From the cell containing the given text, extract its center point as [X, Y] coordinate. 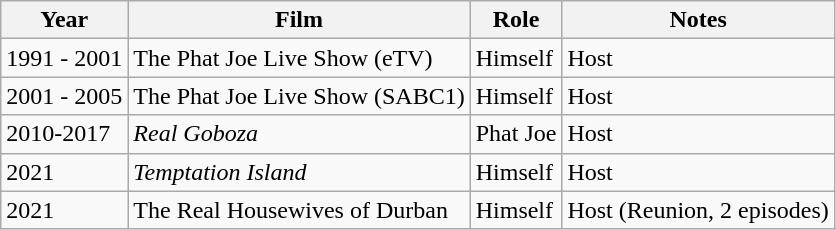
The Phat Joe Live Show (eTV) [299, 58]
Year [64, 20]
Temptation Island [299, 172]
1991 - 2001 [64, 58]
Notes [698, 20]
Film [299, 20]
2010-2017 [64, 134]
The Phat Joe Live Show (SABC1) [299, 96]
Host (Reunion, 2 episodes) [698, 210]
The Real Housewives of Durban [299, 210]
Phat Joe [516, 134]
2001 - 2005 [64, 96]
Real Goboza [299, 134]
Role [516, 20]
